Return (X, Y) of the center of cell containing provided text 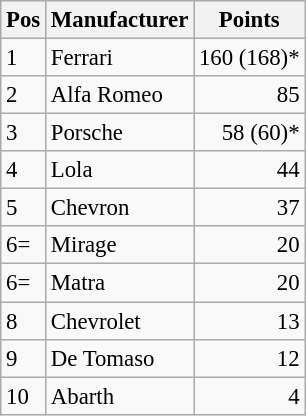
85 (250, 95)
Chevrolet (120, 321)
Ferrari (120, 58)
Alfa Romeo (120, 95)
Abarth (120, 396)
2 (24, 95)
160 (168)* (250, 58)
44 (250, 170)
12 (250, 358)
58 (60)* (250, 133)
Mirage (120, 245)
9 (24, 358)
Manufacturer (120, 20)
Points (250, 20)
Lola (120, 170)
Matra (120, 283)
3 (24, 133)
De Tomaso (120, 358)
8 (24, 321)
1 (24, 58)
5 (24, 208)
Porsche (120, 133)
37 (250, 208)
10 (24, 396)
Pos (24, 20)
13 (250, 321)
Chevron (120, 208)
